Return the [x, y] coordinate for the center point of the cell that contains the specified text.  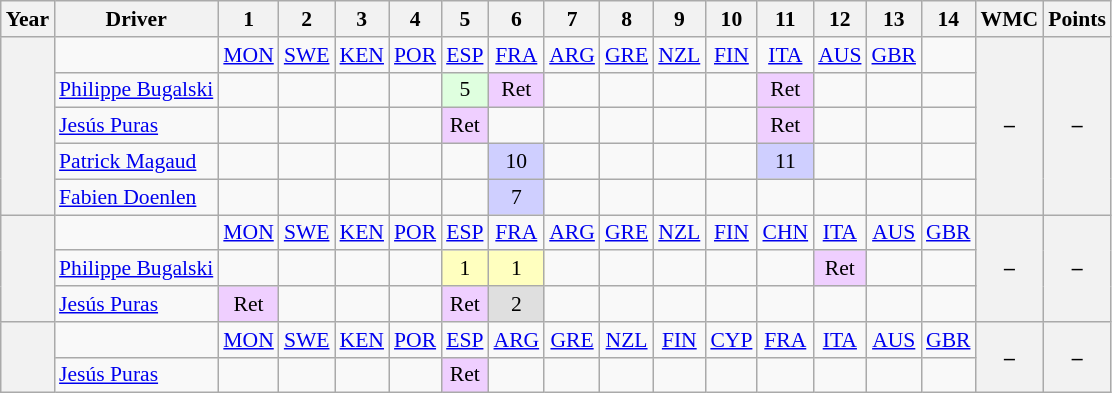
3 [362, 19]
Patrick Magaud [136, 162]
8 [626, 19]
14 [948, 19]
CHN [785, 233]
13 [894, 19]
Fabien Doenlen [136, 197]
CYP [731, 340]
6 [516, 19]
WMC [1010, 19]
Points [1077, 19]
9 [679, 19]
Year [28, 19]
Driver [136, 19]
12 [840, 19]
4 [415, 19]
